From the cell containing the given text, extract its center point as [x, y] coordinate. 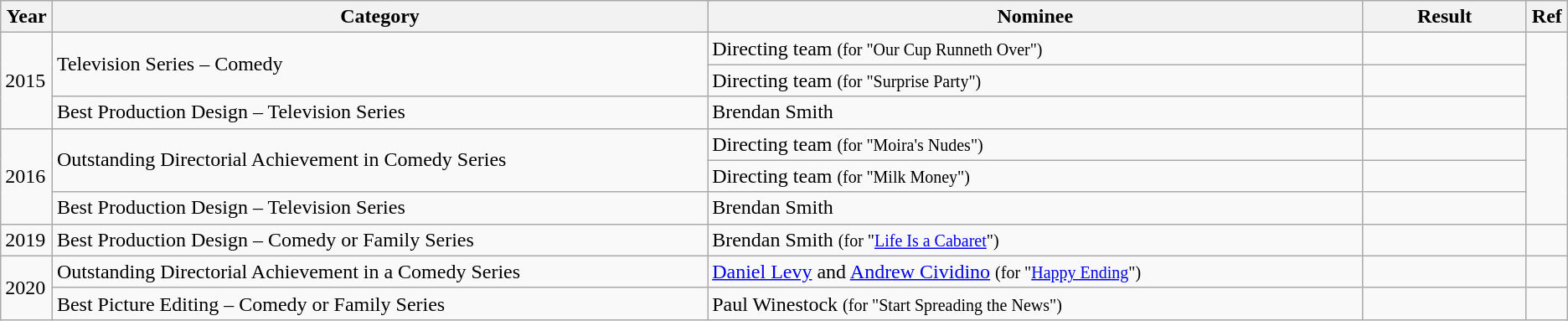
Category [379, 17]
Best Production Design – Comedy or Family Series [379, 240]
Year [27, 17]
Directing team (for "Surprise Party") [1035, 80]
2016 [27, 176]
2015 [27, 80]
2019 [27, 240]
Daniel Levy and Andrew Cividino (for "Happy Ending") [1035, 272]
2020 [27, 287]
Outstanding Directorial Achievement in Comedy Series [379, 160]
Ref [1546, 17]
Result [1445, 17]
Brendan Smith (for "Life Is a Cabaret") [1035, 240]
Best Picture Editing – Comedy or Family Series [379, 303]
Nominee [1035, 17]
Directing team (for "Moira's Nudes") [1035, 144]
Television Series – Comedy [379, 65]
Paul Winestock (for "Start Spreading the News") [1035, 303]
Directing team (for "Milk Money") [1035, 176]
Directing team (for "Our Cup Runneth Over") [1035, 49]
Outstanding Directorial Achievement in a Comedy Series [379, 272]
